Detect which cell encompasses the target text, then output its [x, y] center coordinate. 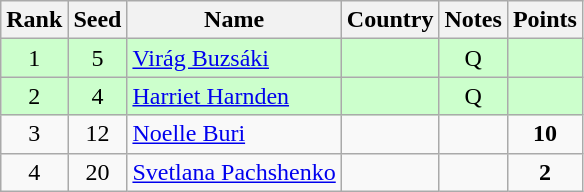
12 [98, 134]
1 [34, 58]
5 [98, 58]
20 [98, 172]
Svetlana Pachshenko [234, 172]
Notes [473, 20]
Harriet Harnden [234, 96]
10 [544, 134]
Rank [34, 20]
Noelle Buri [234, 134]
3 [34, 134]
Virág Buzsáki [234, 58]
Points [544, 20]
Name [234, 20]
Country [390, 20]
Seed [98, 20]
